Extract the (x, y) coordinate from the center of the cell holding the provided text.  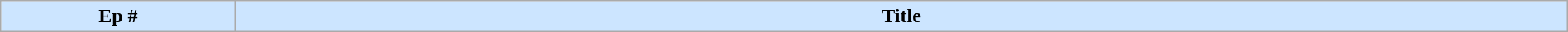
Title (901, 16)
Ep # (118, 16)
